Locate the cell with the specified text and output its (X, Y) center coordinate. 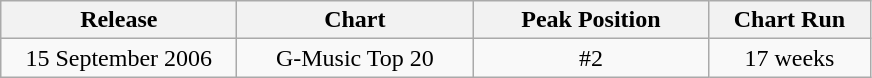
Chart Run (790, 20)
Release (119, 20)
Chart (355, 20)
Peak Position (591, 20)
G-Music Top 20 (355, 58)
15 September 2006 (119, 58)
#2 (591, 58)
17 weeks (790, 58)
